Find where the given text appears and provide that cell's center as (X, Y) coordinate. 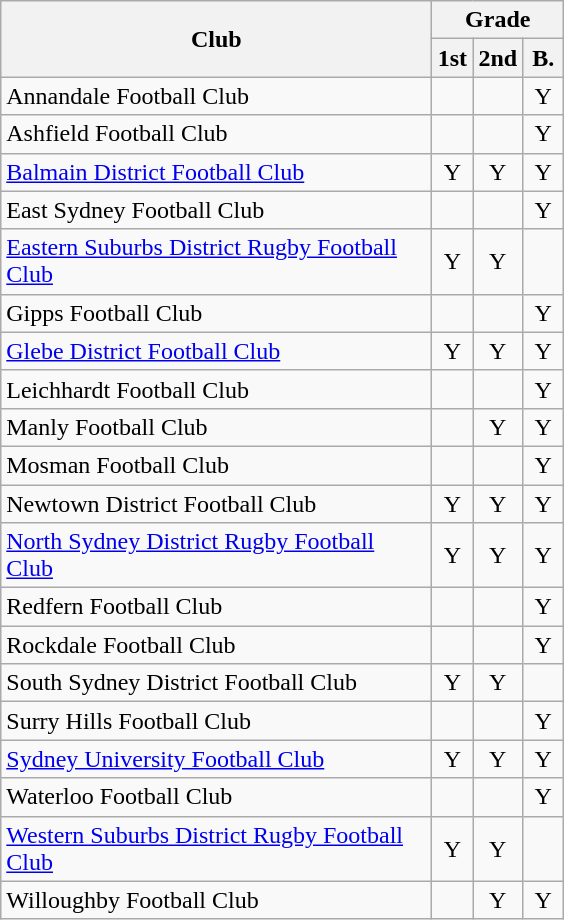
Glebe District Football Club (216, 351)
1st (452, 58)
Waterloo Football Club (216, 797)
Gipps Football Club (216, 313)
Club (216, 39)
Leichhardt Football Club (216, 389)
Balmain District Football Club (216, 172)
Mosman Football Club (216, 465)
South Sydney District Football Club (216, 683)
East Sydney Football Club (216, 210)
Annandale Football Club (216, 96)
Sydney University Football Club (216, 759)
North Sydney District Rugby Football Club (216, 556)
Rockdale Football Club (216, 645)
B. (544, 58)
Manly Football Club (216, 427)
Western Suburbs District Rugby Football Club (216, 848)
Surry Hills Football Club (216, 721)
Ashfield Football Club (216, 134)
Redfern Football Club (216, 607)
Grade (498, 20)
2nd (498, 58)
Newtown District Football Club (216, 503)
Willoughby Football Club (216, 900)
Eastern Suburbs District Rugby Football Club (216, 262)
